Return (X, Y) of the center of cell containing provided text 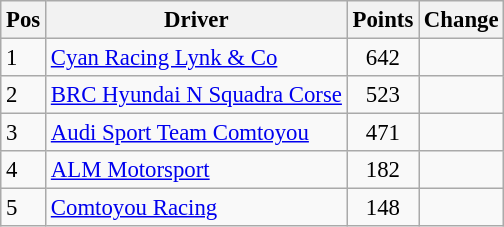
471 (382, 133)
Audi Sport Team Comtoyou (197, 133)
1 (24, 58)
Change (462, 20)
ALM Motorsport (197, 170)
Cyan Racing Lynk & Co (197, 58)
3 (24, 133)
BRC Hyundai N Squadra Corse (197, 95)
Driver (197, 20)
642 (382, 58)
Pos (24, 20)
Points (382, 20)
2 (24, 95)
523 (382, 95)
Comtoyou Racing (197, 208)
148 (382, 208)
5 (24, 208)
182 (382, 170)
4 (24, 170)
